Detect which cell encompasses the target text, then output its (X, Y) center coordinate. 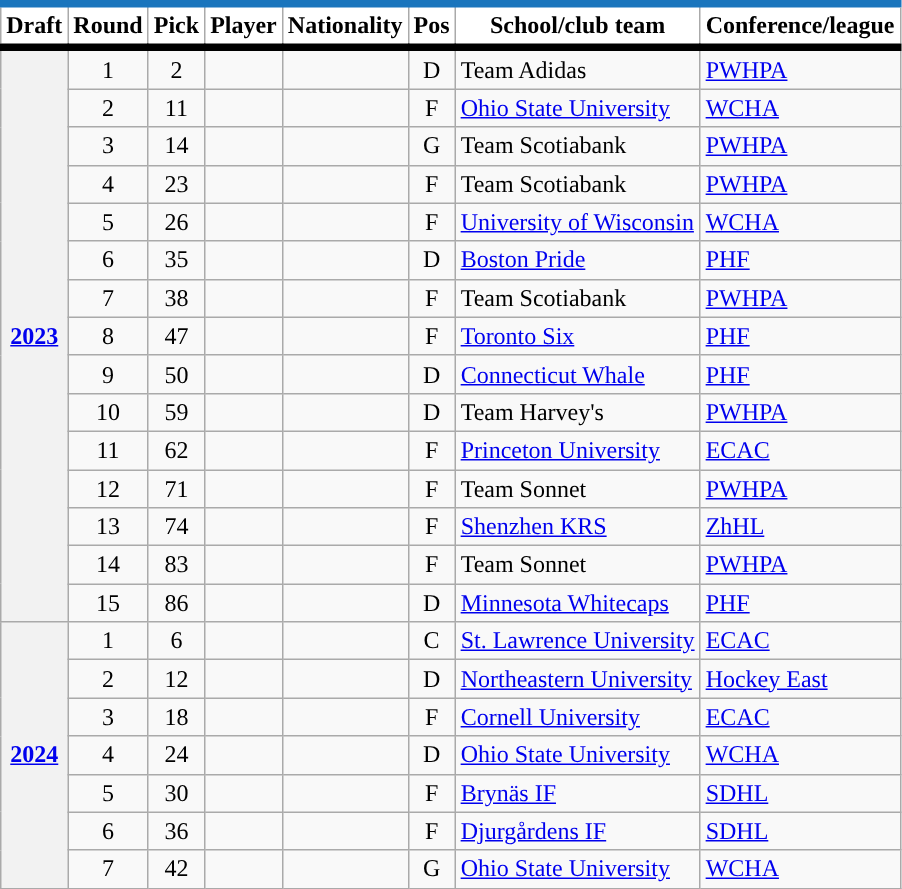
50 (176, 374)
Northeastern University (578, 679)
36 (176, 831)
62 (176, 450)
Boston Pride (578, 260)
C (432, 641)
Toronto Six (578, 336)
University of Wisconsin (578, 222)
18 (176, 717)
71 (176, 489)
Minnesota Whitecaps (578, 603)
13 (108, 527)
Brynäs IF (578, 793)
24 (176, 755)
Player (244, 26)
Shenzhen KRS (578, 527)
Nationality (345, 26)
Hockey East (800, 679)
Princeton University (578, 450)
2024 (34, 755)
26 (176, 222)
30 (176, 793)
8 (108, 336)
35 (176, 260)
School/club team (578, 26)
9 (108, 374)
Pick (176, 26)
42 (176, 869)
Djurgårdens IF (578, 831)
47 (176, 336)
74 (176, 527)
Draft (34, 26)
59 (176, 412)
10 (108, 412)
Team Adidas (578, 68)
Cornell University (578, 717)
Pos (432, 26)
86 (176, 603)
2023 (34, 335)
23 (176, 184)
Team Harvey's (578, 412)
83 (176, 565)
15 (108, 603)
38 (176, 298)
St. Lawrence University (578, 641)
Round (108, 26)
Conference/league (800, 26)
ZhHL (800, 527)
Connecticut Whale (578, 374)
